Return (X, Y) of the center of cell containing provided text 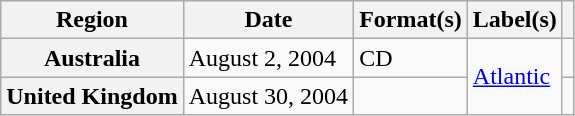
CD (411, 58)
United Kingdom (92, 96)
August 2, 2004 (268, 58)
Label(s) (514, 20)
August 30, 2004 (268, 96)
Australia (92, 58)
Format(s) (411, 20)
Region (92, 20)
Atlantic (514, 77)
Date (268, 20)
